Locate the cell with the specified text and output its (x, y) center coordinate. 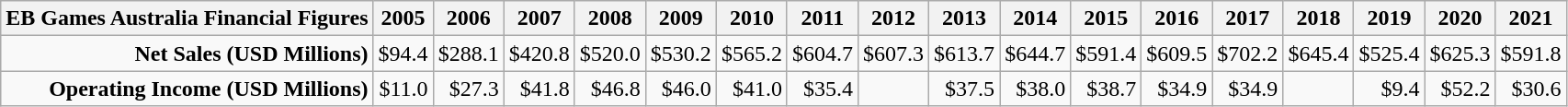
2007 (539, 18)
$27.3 (469, 89)
$609.5 (1176, 53)
$11.0 (403, 89)
2014 (1035, 18)
2006 (469, 18)
2021 (1531, 18)
$613.7 (965, 53)
2012 (893, 18)
$607.3 (893, 53)
$565.2 (752, 53)
Net Sales (USD Millions) (187, 53)
2013 (965, 18)
$625.3 (1460, 53)
$94.4 (403, 53)
$530.2 (680, 53)
$702.2 (1248, 53)
$420.8 (539, 53)
2018 (1318, 18)
$46.8 (610, 89)
EB Games Australia Financial Figures (187, 18)
$38.7 (1107, 89)
$41.8 (539, 89)
2010 (752, 18)
2008 (610, 18)
$30.6 (1531, 89)
2017 (1248, 18)
$9.4 (1390, 89)
$645.4 (1318, 53)
Operating Income (USD Millions) (187, 89)
$37.5 (965, 89)
2019 (1390, 18)
2020 (1460, 18)
$520.0 (610, 53)
$644.7 (1035, 53)
2011 (822, 18)
$38.0 (1035, 89)
$525.4 (1390, 53)
$52.2 (1460, 89)
$604.7 (822, 53)
2016 (1176, 18)
$288.1 (469, 53)
$591.4 (1107, 53)
2009 (680, 18)
$35.4 (822, 89)
$41.0 (752, 89)
2005 (403, 18)
2015 (1107, 18)
$46.0 (680, 89)
$591.8 (1531, 53)
